Search for the cell housing the specified text and yield its [X, Y] center coordinate. 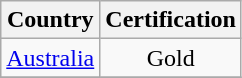
Gold [171, 58]
Country [50, 20]
Australia [50, 58]
Certification [171, 20]
